Determine the (x, y) coordinate at the center of the cell enclosing the given text.  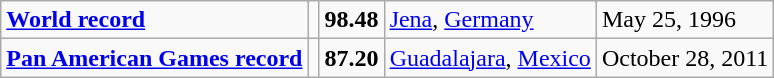
98.48 (352, 20)
87.20 (352, 58)
Jena, Germany (490, 20)
May 25, 1996 (684, 20)
World record (154, 20)
Guadalajara, Mexico (490, 58)
October 28, 2011 (684, 58)
Pan American Games record (154, 58)
